Search for the cell housing the specified text and yield its (X, Y) center coordinate. 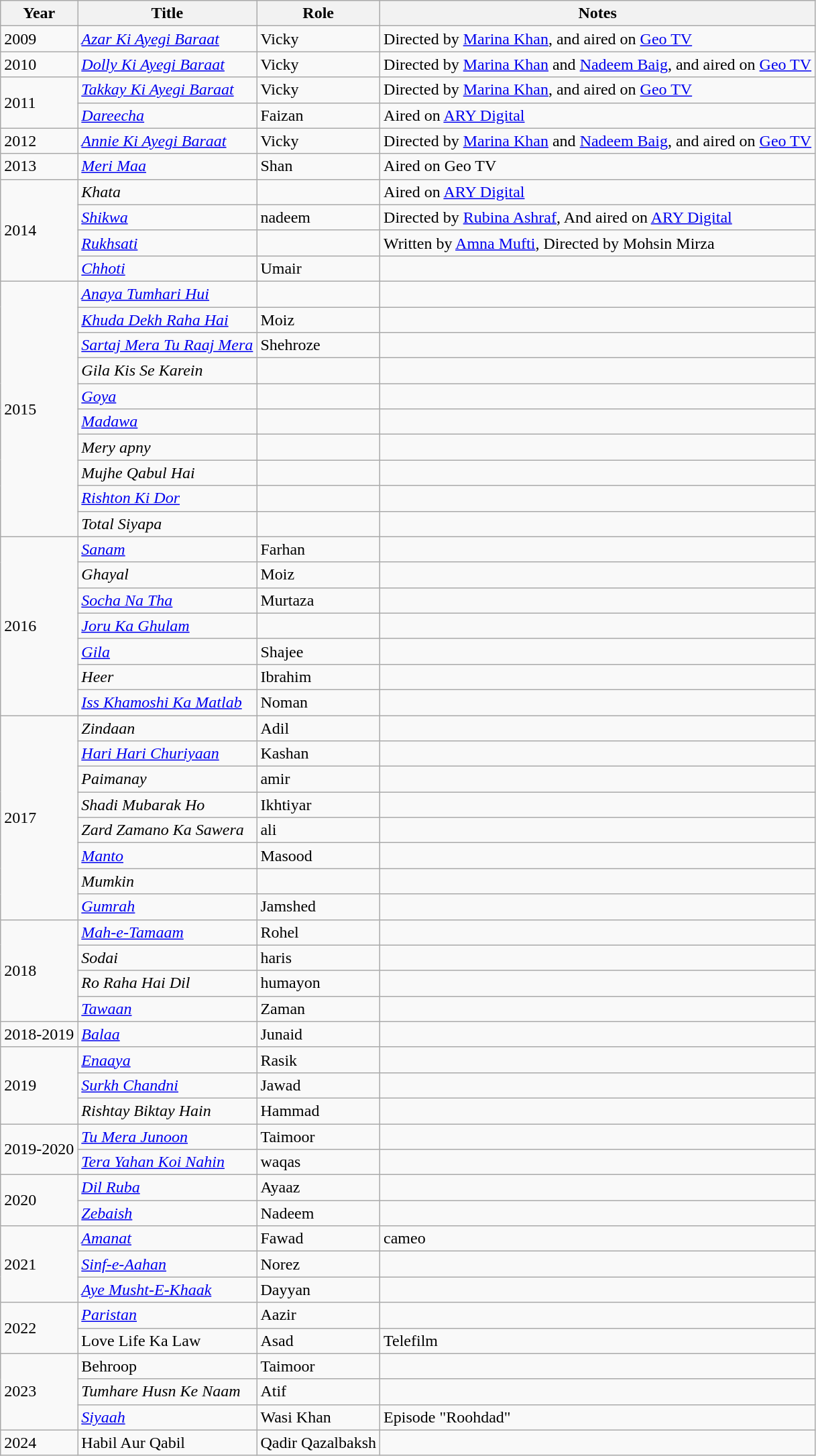
2013 (39, 166)
Surkh Chandni (168, 1085)
2020 (39, 1200)
humayon (318, 983)
Zard Zamano Ka Sawera (168, 830)
Siyaah (168, 1417)
Junaid (318, 1034)
Manto (168, 856)
Hari Hari Churiyaan (168, 754)
Habil Aur Qabil (168, 1443)
nadeem (318, 217)
2021 (39, 1264)
Anaya Tumhari Hui (168, 294)
Rishton Ki Dor (168, 498)
2018 (39, 970)
Ayaaz (318, 1188)
Meri Maa (168, 166)
Behroop (168, 1366)
2011 (39, 103)
Hammad (318, 1111)
Gila (168, 651)
Faizan (318, 115)
Mujhe Qabul Hai (168, 473)
Tu Mera Junoon (168, 1137)
Wasi Khan (318, 1417)
2022 (39, 1328)
2019 (39, 1085)
Gila Kis Se Karein (168, 371)
Sodai (168, 958)
amir (318, 779)
Episode "Roohdad" (598, 1417)
Enaaya (168, 1060)
Aired on Geo TV (598, 166)
Khata (168, 192)
Love Life Ka Law (168, 1341)
Zindaan (168, 728)
Zaman (318, 1009)
2009 (39, 39)
Jamshed (318, 907)
Madawa (168, 422)
waqas (318, 1162)
Telefilm (598, 1341)
Ikhtiyar (318, 805)
Shadi Mubarak Ho (168, 805)
Azar Ki Ayegi Baraat (168, 39)
Fawad (318, 1239)
Written by Amna Mufti, Directed by Mohsin Mirza (598, 243)
Atif (318, 1392)
2023 (39, 1392)
Rishtay Biktay Hain (168, 1111)
Norez (318, 1264)
Umair (318, 268)
2019-2020 (39, 1150)
Annie Ki Ayegi Baraat (168, 141)
Paimanay (168, 779)
Takkay Ki Ayegi Baraat (168, 90)
Tawaan (168, 1009)
Shehroze (318, 345)
Mery apny (168, 447)
ali (318, 830)
Dareecha (168, 115)
Role (318, 13)
Ibrahim (318, 677)
cameo (598, 1239)
Rukhsati (168, 243)
Farhan (318, 549)
Sanam (168, 549)
Iss Khamoshi Ka Matlab (168, 702)
Goya (168, 396)
Gumrah (168, 907)
2016 (39, 626)
Zebaish (168, 1213)
Asad (318, 1341)
2018-2019 (39, 1034)
Mah-e-Tamaam (168, 932)
Dayyan (318, 1290)
Aazir (318, 1315)
Joru Ka Ghulam (168, 626)
Sartaj Mera Tu Raaj Mera (168, 345)
Title (168, 13)
Nadeem (318, 1213)
Rohel (318, 932)
Adil (318, 728)
Socha Na Tha (168, 600)
Total Siyapa (168, 524)
2017 (39, 817)
Kashan (318, 754)
Heer (168, 677)
Year (39, 13)
Balaa (168, 1034)
Khuda Dekh Raha Hai (168, 320)
Shikwa (168, 217)
Rasik (318, 1060)
Notes (598, 13)
Dolly Ki Ayegi Baraat (168, 64)
Tumhare Husn Ke Naam (168, 1392)
Ghayal (168, 575)
2024 (39, 1443)
2010 (39, 64)
Directed by Rubina Ashraf, And aired on ARY Digital (598, 217)
2014 (39, 230)
2015 (39, 409)
Tera Yahan Koi Nahin (168, 1162)
2012 (39, 141)
Noman (318, 702)
Mumkin (168, 881)
Aye Musht-E-Khaak (168, 1290)
Masood (318, 856)
Amanat (168, 1239)
Murtaza (318, 600)
Shan (318, 166)
Shajee (318, 651)
Jawad (318, 1085)
Sinf-e-Aahan (168, 1264)
Chhoti (168, 268)
haris (318, 958)
Paristan (168, 1315)
Qadir Qazalbaksh (318, 1443)
Dil Ruba (168, 1188)
Ro Raha Hai Dil (168, 983)
